Search for the cell housing the specified text and yield its (X, Y) center coordinate. 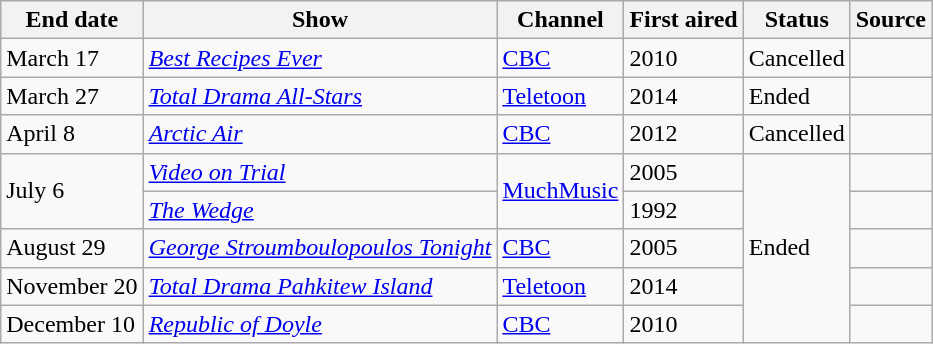
December 10 (72, 324)
MuchMusic (560, 191)
Channel (560, 20)
Republic of Doyle (320, 324)
George Stroumboulopoulos Tonight (320, 248)
Show (320, 20)
November 20 (72, 286)
Source (890, 20)
August 29 (72, 248)
Arctic Air (320, 134)
2012 (684, 134)
March 17 (72, 58)
The Wedge (320, 210)
Total Drama Pahkitew Island (320, 286)
Best Recipes Ever (320, 58)
Status (796, 20)
March 27 (72, 96)
Video on Trial (320, 172)
End date (72, 20)
Total Drama All-Stars (320, 96)
1992 (684, 210)
July 6 (72, 191)
April 8 (72, 134)
First aired (684, 20)
